Identify which cell holds the provided text, then report its [x, y] central coordinate. 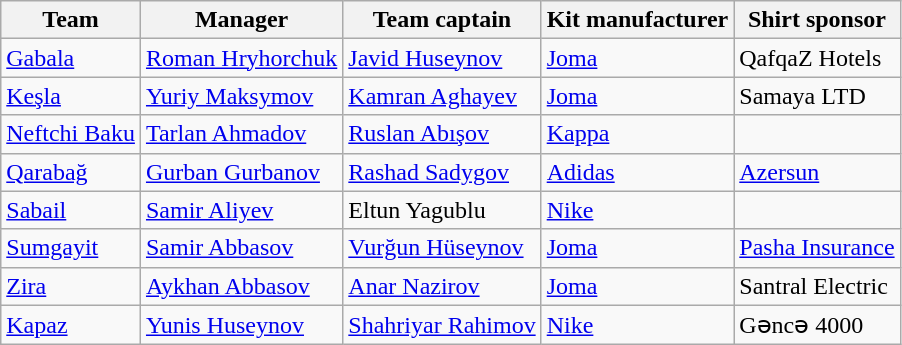
Yunis Huseynov [241, 325]
Samir Aliyev [241, 210]
Zira [71, 286]
QafqaZ Hotels [817, 58]
Team [71, 20]
Sabail [71, 210]
Gurban Gurbanov [241, 172]
Sumgayit [71, 248]
Santral Electric [817, 286]
Shirt sponsor [817, 20]
Tarlan Ahmadov [241, 134]
Azersun [817, 172]
Eltun Yagublu [442, 210]
Pasha Insurance [817, 248]
Manager [241, 20]
Rashad Sadygov [442, 172]
Ruslan Abışov [442, 134]
Team captain [442, 20]
Kit manufacturer [638, 20]
Gəncə 4000 [817, 325]
Vurğun Hüseynov [442, 248]
Aykhan Abbasov [241, 286]
Kapaz [71, 325]
Anar Nazirov [442, 286]
Samir Abbasov [241, 248]
Kamran Aghayev [442, 96]
Adidas [638, 172]
Samaya LTD [817, 96]
Keşla [71, 96]
Qarabağ [71, 172]
Neftchi Baku [71, 134]
Roman Hryhorchuk [241, 58]
Shahriyar Rahimov [442, 325]
Kappa [638, 134]
Gabala [71, 58]
Yuriy Maksymov [241, 96]
Javid Huseynov [442, 58]
